Provide the (x, y) coordinate of the cell's center where the given text is located.  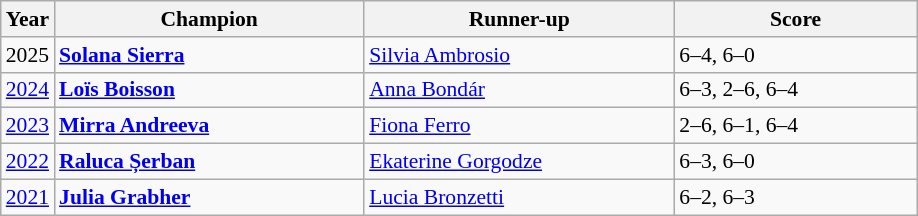
Julia Grabher (209, 197)
Silvia Ambrosio (519, 55)
Mirra Andreeva (209, 126)
Ekaterine Gorgodze (519, 162)
6–3, 6–0 (796, 162)
2021 (28, 197)
Champion (209, 19)
Score (796, 19)
Solana Sierra (209, 55)
2023 (28, 126)
2022 (28, 162)
Runner-up (519, 19)
Lucia Bronzetti (519, 197)
Raluca Șerban (209, 162)
2–6, 6–1, 6–4 (796, 126)
Fiona Ferro (519, 126)
Anna Bondár (519, 90)
6–4, 6–0 (796, 55)
6–2, 6–3 (796, 197)
Loïs Boisson (209, 90)
6–3, 2–6, 6–4 (796, 90)
2024 (28, 90)
Year (28, 19)
2025 (28, 55)
